Output the [x, y] coordinate of the center of the cell containing the given text.  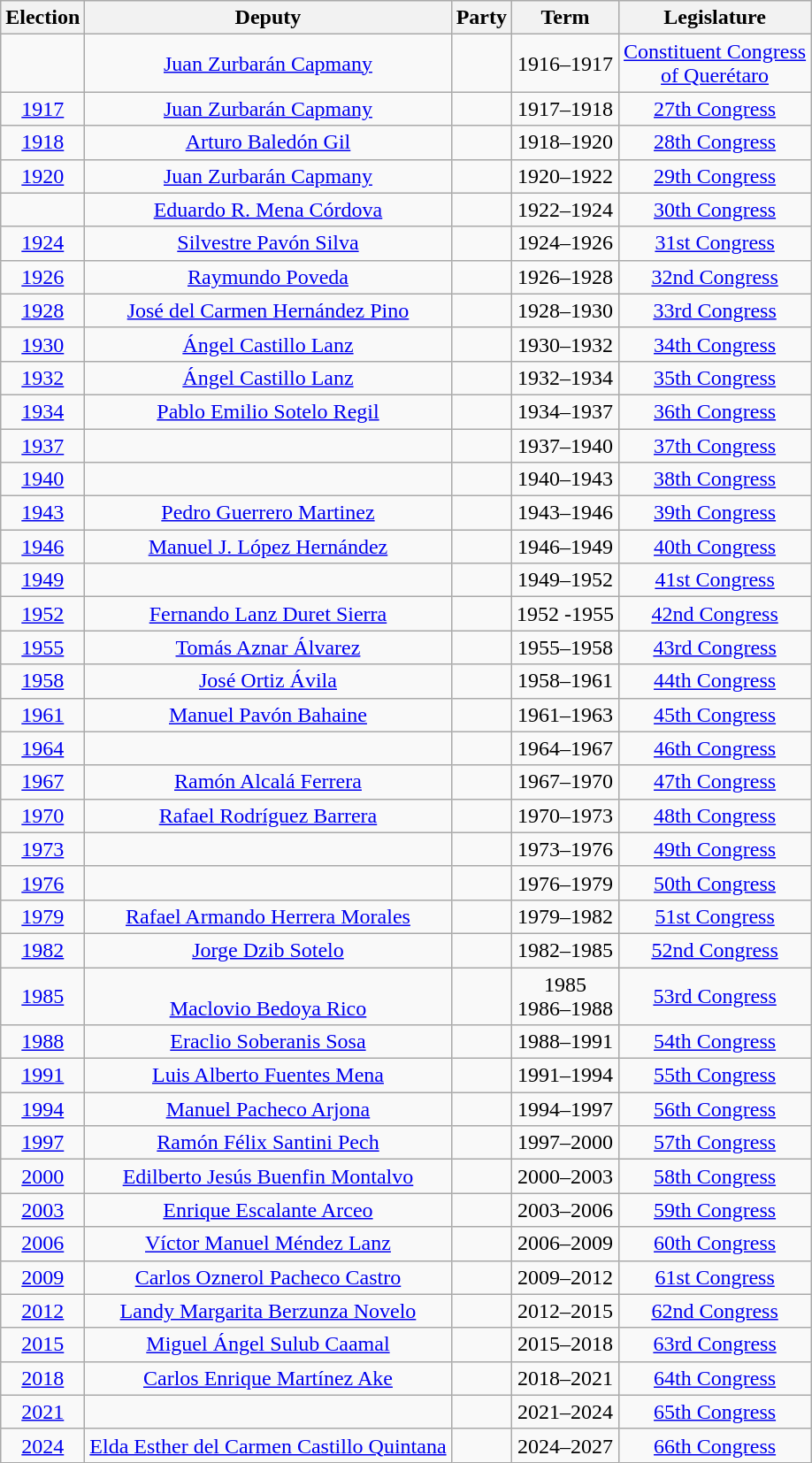
Pedro Guerrero Martinez [268, 513]
2018 [42, 1378]
1932–1934 [564, 378]
Manuel J. López Hernández [268, 547]
36th Congress [715, 411]
Eduardo R. Mena Córdova [268, 210]
Fernando Lanz Duret Sierra [268, 614]
Víctor Manuel Méndez Lanz [268, 1244]
62nd Congress [715, 1311]
2006–2009 [564, 1244]
1994 [42, 1109]
1937–1940 [564, 445]
59th Congress [715, 1210]
1946 [42, 547]
Miguel Ángel Sulub Caamal [268, 1344]
1922–1924 [564, 210]
Elda Esther del Carmen Castillo Quintana [268, 1445]
34th Congress [715, 344]
1955–1958 [564, 647]
1926 [42, 277]
1928–1930 [564, 310]
37th Congress [715, 445]
1946–1949 [564, 547]
53rd Congress [715, 996]
2021–2024 [564, 1412]
José del Carmen Hernández Pino [268, 310]
2024 [42, 1445]
41st Congress [715, 580]
2009 [42, 1277]
1997 [42, 1143]
44th Congress [715, 681]
2024–2027 [564, 1445]
Rafael Armando Herrera Morales [268, 916]
1924–1926 [564, 243]
1916–1917 [564, 64]
2021 [42, 1412]
1924 [42, 243]
66th Congress [715, 1445]
19851986–1988 [564, 996]
1930 [42, 344]
1976 [42, 883]
54th Congress [715, 1042]
1967 [42, 782]
1994–1997 [564, 1109]
42nd Congress [715, 614]
1982 [42, 950]
Landy Margarita Berzunza Novelo [268, 1311]
32nd Congress [715, 277]
61st Congress [715, 1277]
31st Congress [715, 243]
Maclovio Bedoya Rico [268, 996]
1961 [42, 715]
1973 [42, 849]
48th Congress [715, 816]
2018–2021 [564, 1378]
1937 [42, 445]
1997–2000 [564, 1143]
30th Congress [715, 210]
1988 [42, 1042]
Election [42, 18]
Deputy [268, 18]
63rd Congress [715, 1344]
35th Congress [715, 378]
Ramón Félix Santini Pech [268, 1143]
1955 [42, 647]
46th Congress [715, 748]
33rd Congress [715, 310]
Rafael Rodríguez Barrera [268, 816]
Arturo Baledón Gil [268, 142]
1934–1937 [564, 411]
57th Congress [715, 1143]
45th Congress [715, 715]
1991 [42, 1076]
1926–1928 [564, 277]
Carlos Oznerol Pacheco Castro [268, 1277]
Party [481, 18]
29th Congress [715, 176]
52nd Congress [715, 950]
Eraclio Soberanis Sosa [268, 1042]
1991–1994 [564, 1076]
1970–1973 [564, 816]
43rd Congress [715, 647]
1918 [42, 142]
1976–1979 [564, 883]
2003 [42, 1210]
2015 [42, 1344]
40th Congress [715, 547]
1943 [42, 513]
65th Congress [715, 1412]
1979–1982 [564, 916]
Legislature [715, 18]
Edilberto Jesús Buenfin Montalvo [268, 1176]
1970 [42, 816]
1988–1991 [564, 1042]
1940–1943 [564, 479]
2009–2012 [564, 1277]
1973–1976 [564, 849]
1930–1932 [564, 344]
Pablo Emilio Sotelo Regil [268, 411]
2012 [42, 1311]
2015–2018 [564, 1344]
56th Congress [715, 1109]
1967–1970 [564, 782]
1979 [42, 916]
1958–1961 [564, 681]
Manuel Pacheco Arjona [268, 1109]
1943–1946 [564, 513]
José Ortiz Ávila [268, 681]
1934 [42, 411]
Tomás Aznar Álvarez [268, 647]
28th Congress [715, 142]
Carlos Enrique Martínez Ake [268, 1378]
2000 [42, 1176]
1917–1918 [564, 109]
1917 [42, 109]
1940 [42, 479]
47th Congress [715, 782]
1952 -1955 [564, 614]
2012–2015 [564, 1311]
49th Congress [715, 849]
Jorge Dzib Sotelo [268, 950]
64th Congress [715, 1378]
1949 [42, 580]
1982–1985 [564, 950]
1964–1967 [564, 748]
58th Congress [715, 1176]
1918–1920 [564, 142]
Term [564, 18]
1932 [42, 378]
55th Congress [715, 1076]
50th Congress [715, 883]
1952 [42, 614]
Raymundo Poveda [268, 277]
Silvestre Pavón Silva [268, 243]
60th Congress [715, 1244]
51st Congress [715, 916]
2006 [42, 1244]
1961–1963 [564, 715]
39th Congress [715, 513]
27th Congress [715, 109]
Luis Alberto Fuentes Mena [268, 1076]
2000–2003 [564, 1176]
1985 [42, 996]
1964 [42, 748]
Ramón Alcalá Ferrera [268, 782]
Constituent Congressof Querétaro [715, 64]
1920 [42, 176]
1949–1952 [564, 580]
38th Congress [715, 479]
Enrique Escalante Arceo [268, 1210]
Manuel Pavón Bahaine [268, 715]
1928 [42, 310]
1920–1922 [564, 176]
2003–2006 [564, 1210]
1958 [42, 681]
